From the cell containing the given text, extract its center point as [X, Y] coordinate. 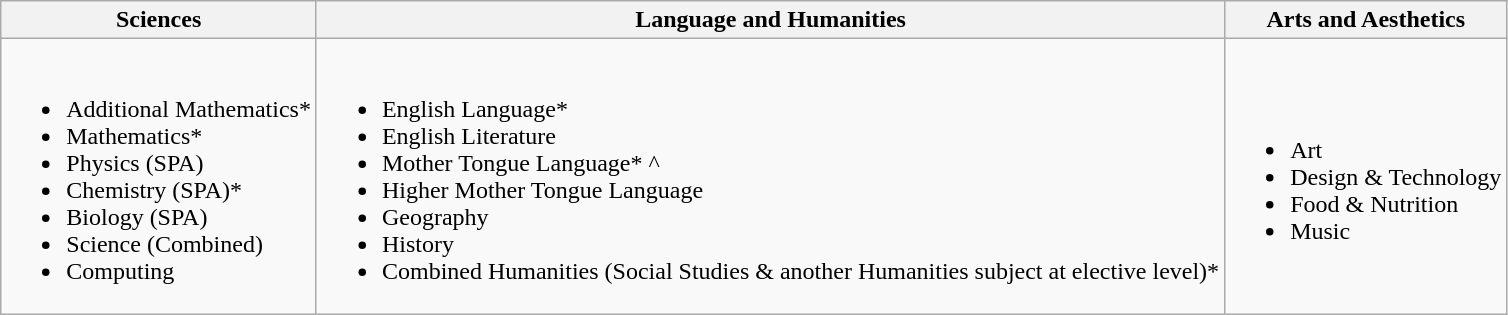
ArtDesign & TechnologyFood & NutritionMusic [1366, 176]
Arts and Aesthetics [1366, 20]
Additional Mathematics*Mathematics*Physics (SPA)Chemistry (SPA)*Biology (SPA)Science (Combined)Computing [159, 176]
Sciences [159, 20]
Language and Humanities [770, 20]
